Return the [x, y] coordinate for the center point of the cell that contains the specified text.  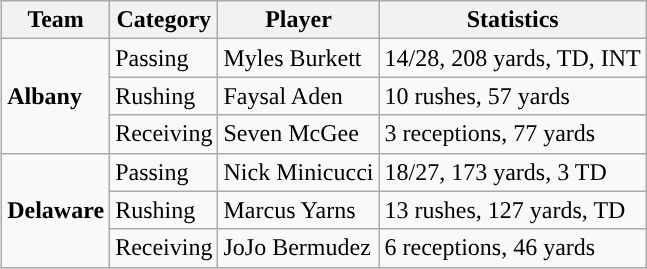
Seven McGee [298, 134]
6 receptions, 46 yards [512, 248]
Player [298, 20]
Faysal Aden [298, 96]
3 receptions, 77 yards [512, 134]
Category [164, 20]
Marcus Yarns [298, 210]
JoJo Bermudez [298, 248]
18/27, 173 yards, 3 TD [512, 172]
Delaware [56, 210]
Myles Burkett [298, 58]
Team [56, 20]
Nick Minicucci [298, 172]
14/28, 208 yards, TD, INT [512, 58]
Statistics [512, 20]
13 rushes, 127 yards, TD [512, 210]
10 rushes, 57 yards [512, 96]
Albany [56, 96]
